Identify which cell holds the provided text, then report its [X, Y] central coordinate. 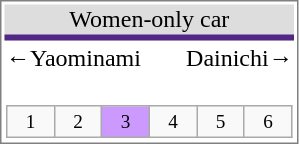
Dainichi→ [230, 59]
Women-only car [149, 22]
6 [268, 122]
1 2 3 4 5 6 [149, 108]
3 [126, 122]
4 [173, 122]
5 [221, 122]
2 [78, 122]
←Yaominami [84, 59]
1 [31, 122]
